For the text-containing cell, return its midpoint in (x, y) coordinate format. 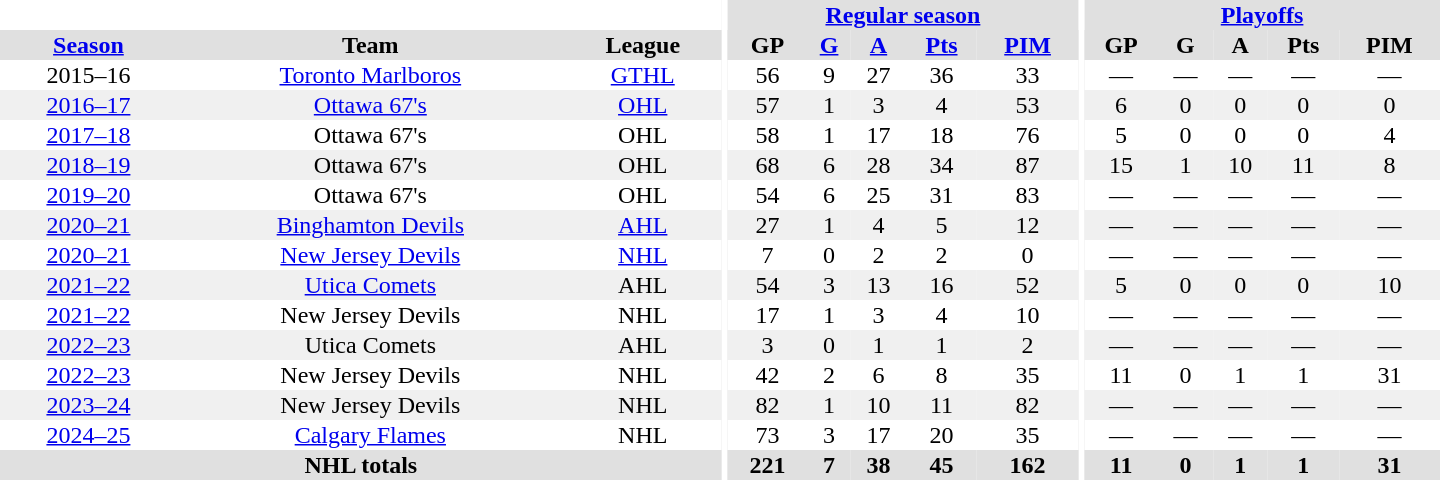
57 (768, 105)
45 (942, 465)
83 (1028, 195)
73 (768, 435)
28 (878, 165)
GTHL (643, 75)
34 (942, 165)
Regular season (903, 15)
2024–25 (88, 435)
25 (878, 195)
52 (1028, 285)
58 (768, 135)
2015–16 (88, 75)
NHL totals (361, 465)
Binghamton Devils (370, 225)
42 (768, 375)
68 (768, 165)
12 (1028, 225)
Playoffs (1262, 15)
Toronto Marlboros (370, 75)
221 (768, 465)
2023–24 (88, 405)
162 (1028, 465)
2018–19 (88, 165)
20 (942, 435)
Season (88, 45)
Calgary Flames (370, 435)
2016–17 (88, 105)
38 (878, 465)
87 (1028, 165)
15 (1121, 165)
18 (942, 135)
League (643, 45)
13 (878, 285)
16 (942, 285)
56 (768, 75)
76 (1028, 135)
33 (1028, 75)
53 (1028, 105)
9 (829, 75)
36 (942, 75)
2019–20 (88, 195)
Team (370, 45)
2017–18 (88, 135)
